Extract the (X, Y) coordinate from the center of the cell holding the provided text.  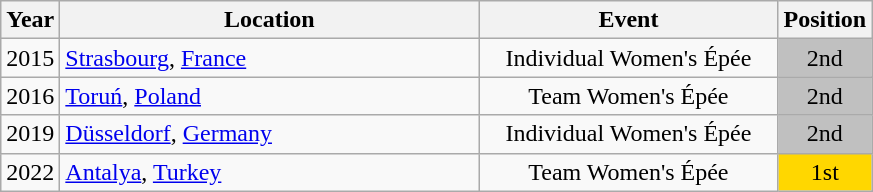
2022 (30, 172)
Location (270, 20)
Toruń, Poland (270, 96)
Düsseldorf, Germany (270, 134)
Event (628, 20)
Strasbourg, France (270, 58)
Year (30, 20)
2019 (30, 134)
2016 (30, 96)
1st (825, 172)
Position (825, 20)
2015 (30, 58)
Antalya, Turkey (270, 172)
